Provide the [x, y] coordinate of the cell's center where the given text is located.  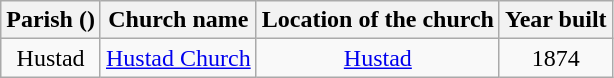
Hustad Church [178, 58]
Parish () [51, 20]
Year built [556, 20]
Church name [178, 20]
Location of the church [378, 20]
1874 [556, 58]
